Provide the [x, y] coordinate of the cell's center where the given text is located.  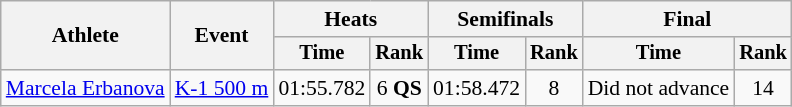
Athlete [86, 36]
K-1 500 m [222, 88]
14 [763, 88]
Event [222, 36]
01:58.472 [476, 88]
8 [554, 88]
Final [688, 19]
Heats [350, 19]
Semifinals [506, 19]
Did not advance [659, 88]
6 QS [399, 88]
01:55.782 [322, 88]
Marcela Erbanova [86, 88]
